Output the [x, y] coordinate of the center of the cell containing the given text.  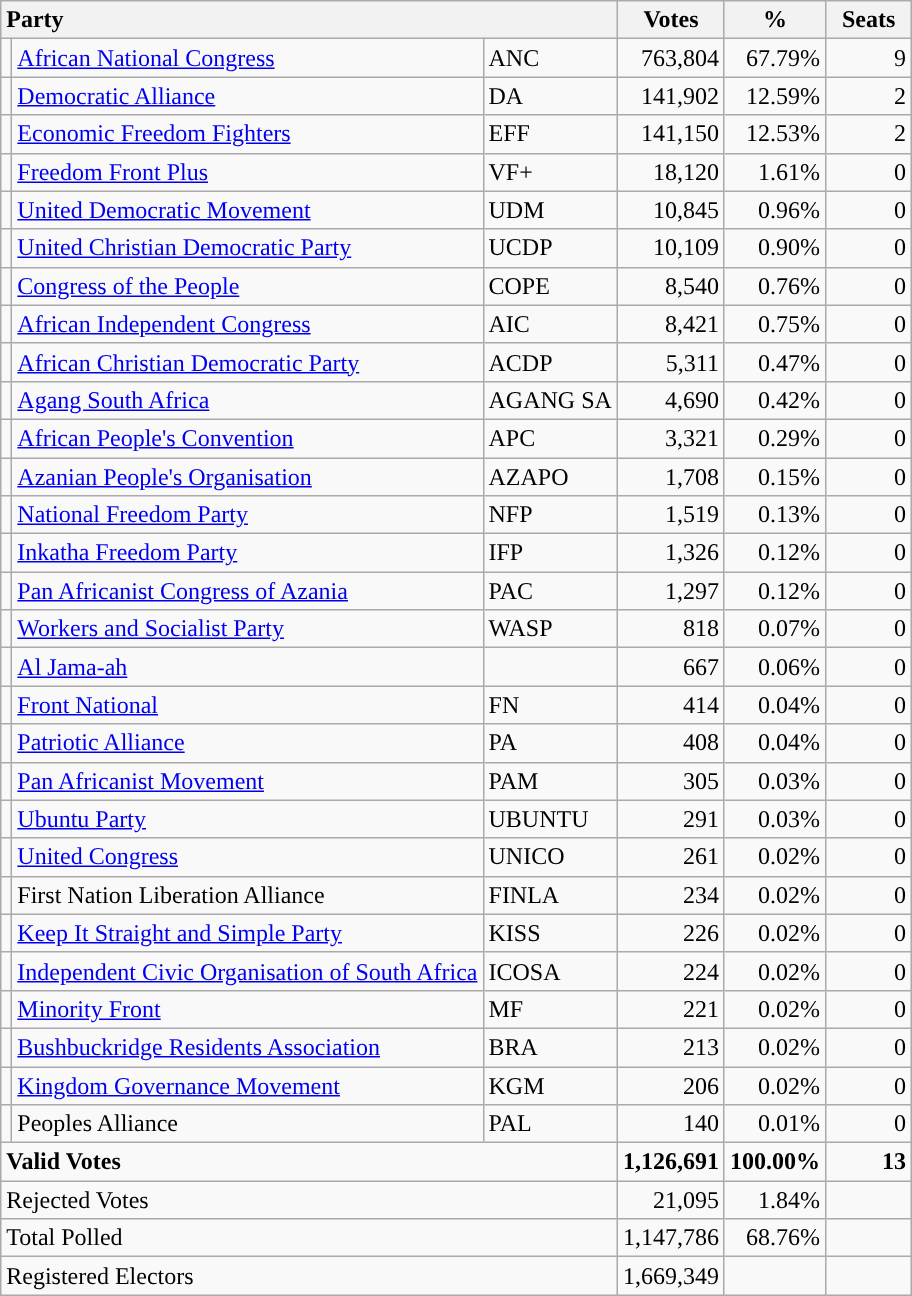
Congress of the People [248, 286]
Democratic Alliance [248, 96]
8,421 [670, 324]
0.96% [774, 210]
% [774, 20]
140 [670, 1124]
261 [670, 857]
Inkatha Freedom Party [248, 553]
Azanian People's Organisation [248, 477]
First Nation Liberation Alliance [248, 895]
Independent Civic Organisation of South Africa [248, 971]
1.61% [774, 172]
21,095 [670, 1200]
226 [670, 933]
0.75% [774, 324]
Workers and Socialist Party [248, 629]
Votes [670, 20]
3,321 [670, 438]
IFP [550, 553]
4,690 [670, 400]
100.00% [774, 1162]
221 [670, 1009]
0.42% [774, 400]
APC [550, 438]
BRA [550, 1047]
United Congress [248, 857]
MF [550, 1009]
Al Jama-ah [248, 667]
13 [869, 1162]
1,708 [670, 477]
UDM [550, 210]
Party [310, 20]
1,669,349 [670, 1276]
Registered Electors [310, 1276]
68.76% [774, 1238]
5,311 [670, 362]
414 [670, 705]
141,150 [670, 134]
UCDP [550, 248]
FN [550, 705]
African Christian Democratic Party [248, 362]
1,297 [670, 591]
ANC [550, 58]
KISS [550, 933]
EFF [550, 134]
Keep It Straight and Simple Party [248, 933]
0.29% [774, 438]
8,540 [670, 286]
305 [670, 781]
PA [550, 743]
Total Polled [310, 1238]
12.53% [774, 134]
UNICO [550, 857]
224 [670, 971]
291 [670, 819]
PAC [550, 591]
ACDP [550, 362]
1,126,691 [670, 1162]
United Christian Democratic Party [248, 248]
1,519 [670, 515]
Kingdom Governance Movement [248, 1085]
141,902 [670, 96]
UBUNTU [550, 819]
ICOSA [550, 971]
0.13% [774, 515]
African Independent Congress [248, 324]
Rejected Votes [310, 1200]
1.84% [774, 1200]
Seats [869, 20]
0.06% [774, 667]
9 [869, 58]
NFP [550, 515]
Front National [248, 705]
763,804 [670, 58]
VF+ [550, 172]
FINLA [550, 895]
United Democratic Movement [248, 210]
0.15% [774, 477]
0.01% [774, 1124]
667 [670, 667]
206 [670, 1085]
0.76% [774, 286]
Valid Votes [310, 1162]
Patriotic Alliance [248, 743]
AGANG SA [550, 400]
67.79% [774, 58]
COPE [550, 286]
1,147,786 [670, 1238]
KGM [550, 1085]
DA [550, 96]
Ubuntu Party [248, 819]
Economic Freedom Fighters [248, 134]
PAL [550, 1124]
10,109 [670, 248]
African People's Convention [248, 438]
Minority Front [248, 1009]
WASP [550, 629]
18,120 [670, 172]
Agang South Africa [248, 400]
213 [670, 1047]
Peoples Alliance [248, 1124]
818 [670, 629]
African National Congress [248, 58]
0.07% [774, 629]
10,845 [670, 210]
Bushbuckridge Residents Association [248, 1047]
0.90% [774, 248]
AZAPO [550, 477]
12.59% [774, 96]
Freedom Front Plus [248, 172]
408 [670, 743]
1,326 [670, 553]
Pan Africanist Movement [248, 781]
Pan Africanist Congress of Azania [248, 591]
234 [670, 895]
National Freedom Party [248, 515]
AIC [550, 324]
0.47% [774, 362]
PAM [550, 781]
